Search for the cell housing the specified text and yield its (x, y) center coordinate. 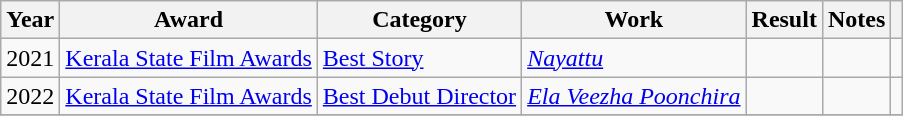
Nayattu (634, 58)
Best Story (419, 58)
2022 (30, 96)
Ela Veezha Poonchira (634, 96)
Result (784, 20)
Year (30, 20)
2021 (30, 58)
Award (188, 20)
Notes (856, 20)
Best Debut Director (419, 96)
Category (419, 20)
Work (634, 20)
